Find where the given text appears and provide that cell's center as [X, Y] coordinate. 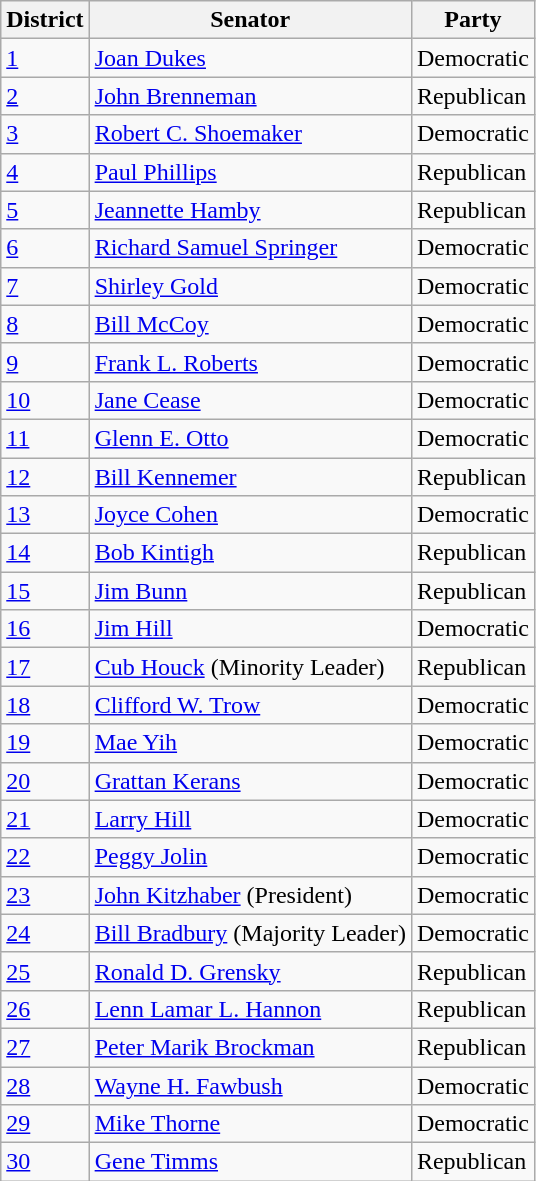
24 [45, 933]
Bob Kintigh [250, 553]
22 [45, 857]
30 [45, 1162]
10 [45, 400]
13 [45, 515]
District [45, 20]
17 [45, 667]
Mike Thorne [250, 1124]
Party [472, 20]
9 [45, 362]
John Brenneman [250, 96]
Glenn E. Otto [250, 438]
Richard Samuel Springer [250, 248]
Mae Yih [250, 743]
29 [45, 1124]
16 [45, 629]
Frank L. Roberts [250, 362]
23 [45, 895]
12 [45, 477]
3 [45, 134]
2 [45, 96]
7 [45, 286]
1 [45, 58]
Bill Kennemer [250, 477]
Joyce Cohen [250, 515]
26 [45, 1009]
Larry Hill [250, 819]
19 [45, 743]
Shirley Gold [250, 286]
18 [45, 705]
5 [45, 210]
Jane Cease [250, 400]
Joan Dukes [250, 58]
Paul Phillips [250, 172]
20 [45, 781]
11 [45, 438]
21 [45, 819]
Cub Houck (Minority Leader) [250, 667]
Gene Timms [250, 1162]
Bill McCoy [250, 324]
Peggy Jolin [250, 857]
John Kitzhaber (President) [250, 895]
Ronald D. Grensky [250, 971]
28 [45, 1085]
Jim Bunn [250, 591]
Peter Marik Brockman [250, 1047]
Lenn Lamar L. Hannon [250, 1009]
25 [45, 971]
Clifford W. Trow [250, 705]
4 [45, 172]
14 [45, 553]
Senator [250, 20]
Robert C. Shoemaker [250, 134]
8 [45, 324]
15 [45, 591]
Bill Bradbury (Majority Leader) [250, 933]
Jim Hill [250, 629]
Wayne H. Fawbush [250, 1085]
27 [45, 1047]
Jeannette Hamby [250, 210]
6 [45, 248]
Grattan Kerans [250, 781]
